Find where the given text appears and provide that cell's center as [X, Y] coordinate. 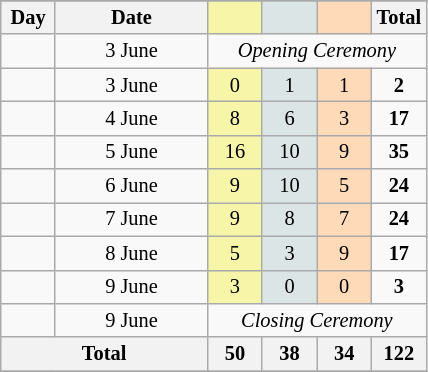
35 [400, 152]
38 [290, 354]
7 [344, 219]
6 [290, 118]
122 [400, 354]
Date [131, 17]
Opening Ceremony [318, 51]
6 June [131, 186]
2 [400, 85]
5 June [131, 152]
Day [28, 17]
50 [236, 354]
8 June [131, 253]
4 June [131, 118]
Closing Ceremony [318, 320]
34 [344, 354]
16 [236, 152]
7 June [131, 219]
